Identify which cell holds the provided text, then report its [x, y] central coordinate. 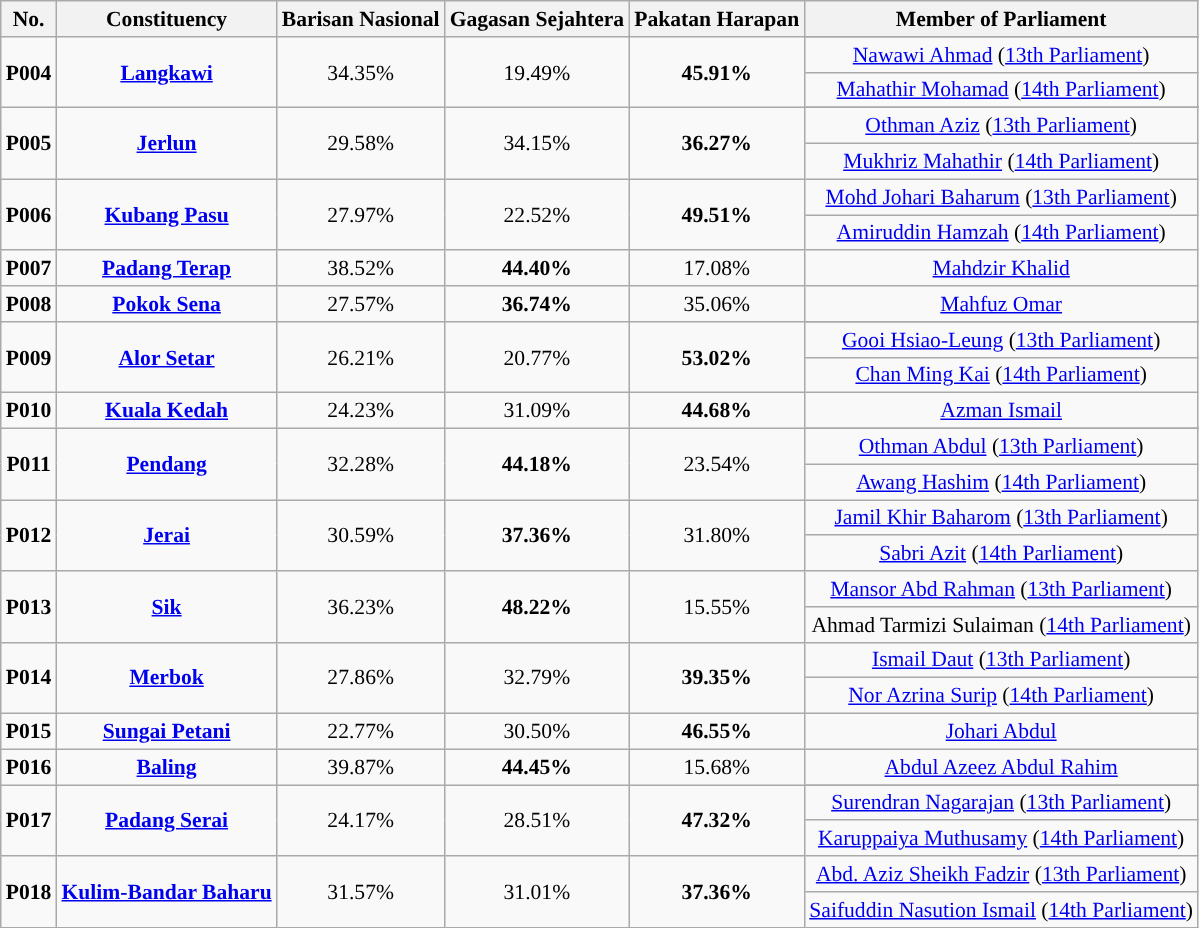
P017 [29, 820]
Merbok [166, 678]
Mansor Abd Rahman (13th Parliament) [1001, 589]
Gagasan Sejahtera [538, 19]
38.52% [361, 269]
P004 [29, 72]
Pendang [166, 464]
Kubang Pasu [166, 214]
Abd. Aziz Sheikh Fadzir (13th Parliament) [1001, 874]
P006 [29, 214]
Gooi Hsiao-Leung (13th Parliament) [1001, 340]
34.35% [361, 72]
35.06% [716, 304]
Sik [166, 606]
Mahathir Mohamad (14th Parliament) [1001, 90]
Sungai Petani [166, 732]
Nawawi Ahmad (13th Parliament) [1001, 55]
Member of Parliament [1001, 19]
P007 [29, 269]
Amiruddin Hamzah (14th Parliament) [1001, 233]
30.50% [538, 732]
23.54% [716, 464]
Constituency [166, 19]
No. [29, 19]
22.77% [361, 732]
39.35% [716, 678]
Kuala Kedah [166, 411]
P016 [29, 767]
44.40% [538, 269]
Pokok Sena [166, 304]
P018 [29, 892]
15.55% [716, 606]
Padang Serai [166, 820]
Mahdzir Khalid [1001, 269]
Azman Ismail [1001, 411]
Jamil Khir Baharom (13th Parliament) [1001, 518]
Jerai [166, 536]
24.23% [361, 411]
31.80% [716, 536]
P013 [29, 606]
32.79% [538, 678]
P008 [29, 304]
Surendran Nagarajan (13th Parliament) [1001, 803]
27.97% [361, 214]
P009 [29, 358]
26.21% [361, 358]
Padang Terap [166, 269]
Saifuddin Nasution Ismail (14th Parliament) [1001, 910]
36.27% [716, 144]
32.28% [361, 464]
Johari Abdul [1001, 732]
44.45% [538, 767]
Ahmad Tarmizi Sulaiman (14th Parliament) [1001, 625]
30.59% [361, 536]
P010 [29, 411]
Nor Azrina Surip (14th Parliament) [1001, 696]
49.51% [716, 214]
31.57% [361, 892]
46.55% [716, 732]
P014 [29, 678]
19.49% [538, 72]
Awang Hashim (14th Parliament) [1001, 482]
Kulim-Bandar Baharu [166, 892]
15.68% [716, 767]
P015 [29, 732]
20.77% [538, 358]
Baling [166, 767]
44.68% [716, 411]
27.86% [361, 678]
24.17% [361, 820]
Mohd Johari Baharum (13th Parliament) [1001, 197]
Sabri Azit (14th Parliament) [1001, 554]
Barisan Nasional [361, 19]
36.74% [538, 304]
31.09% [538, 411]
Langkawi [166, 72]
48.22% [538, 606]
Mahfuz Omar [1001, 304]
29.58% [361, 144]
P011 [29, 464]
Chan Ming Kai (14th Parliament) [1001, 375]
P005 [29, 144]
36.23% [361, 606]
28.51% [538, 820]
34.15% [538, 144]
47.32% [716, 820]
Jerlun [166, 144]
53.02% [716, 358]
Mukhriz Mahathir (14th Parliament) [1001, 162]
22.52% [538, 214]
27.57% [361, 304]
Othman Aziz (13th Parliament) [1001, 126]
Pakatan Harapan [716, 19]
Karuppaiya Muthusamy (14th Parliament) [1001, 839]
Abdul Azeez Abdul Rahim [1001, 767]
P012 [29, 536]
Ismail Daut (13th Parliament) [1001, 660]
45.91% [716, 72]
31.01% [538, 892]
39.87% [361, 767]
17.08% [716, 269]
44.18% [538, 464]
Alor Setar [166, 358]
Othman Abdul (13th Parliament) [1001, 447]
